Identify which cell holds the provided text, then report its [X, Y] central coordinate. 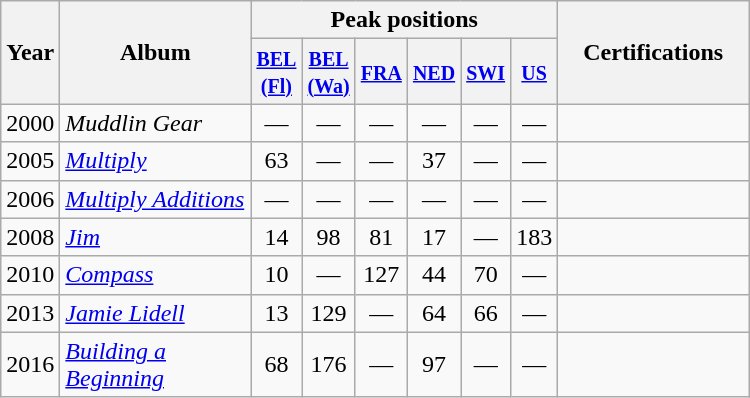
Jamie Lidell [156, 313]
68 [276, 364]
183 [534, 237]
129 [328, 313]
176 [328, 364]
2013 [30, 313]
37 [434, 161]
Compass [156, 275]
BEL (Fl) [276, 72]
10 [276, 275]
Multiply [156, 161]
2016 [30, 364]
US [534, 72]
Album [156, 52]
BEL (Wa) [328, 72]
Certifications [654, 52]
81 [381, 237]
97 [434, 364]
127 [381, 275]
2005 [30, 161]
Muddlin Gear [156, 123]
Building a Beginning [156, 364]
44 [434, 275]
2000 [30, 123]
SWI [486, 72]
2006 [30, 199]
13 [276, 313]
66 [486, 313]
70 [486, 275]
Peak positions [404, 20]
NED [434, 72]
FRA [381, 72]
Year [30, 52]
Jim [156, 237]
98 [328, 237]
Multiply Additions [156, 199]
2010 [30, 275]
2008 [30, 237]
17 [434, 237]
14 [276, 237]
64 [434, 313]
63 [276, 161]
